Determine the [x, y] coordinate at the center of the cell enclosing the given text.  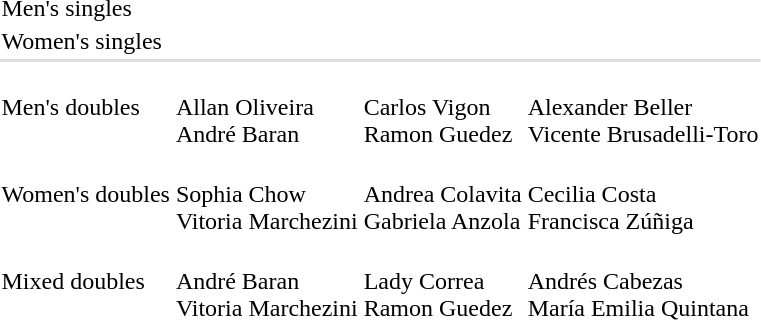
Sophia ChowVitoria Marchezini [266, 194]
Alexander BellerVicente Brusadelli-Toro [643, 107]
Women's singles [86, 41]
Carlos VigonRamon Guedez [442, 107]
Women's doubles [86, 194]
Andrea ColavitaGabriela Anzola [442, 194]
Allan OliveiraAndré Baran [266, 107]
Cecilia CostaFrancisca Zúñiga [643, 194]
Men's doubles [86, 107]
